Capture the cell that displays the provided text and extract its (x, y) central coordinate. 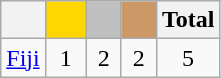
5 (188, 58)
Fiji (23, 58)
1 (66, 58)
Total (188, 20)
